Return [X, Y] of the center of cell containing provided text 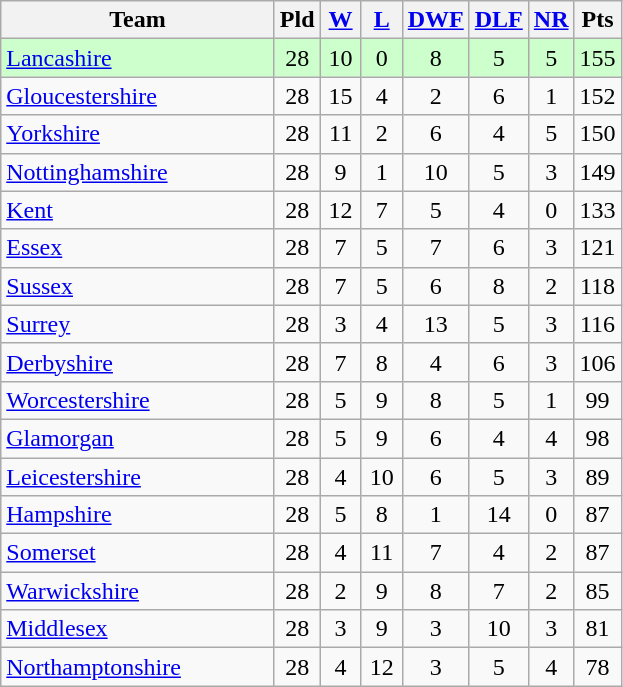
Warwickshire [138, 591]
Kent [138, 210]
Gloucestershire [138, 96]
Sussex [138, 286]
Northamptonshire [138, 667]
Middlesex [138, 629]
Worcestershire [138, 400]
152 [598, 96]
L [382, 20]
Glamorgan [138, 438]
106 [598, 362]
Pts [598, 20]
133 [598, 210]
Team [138, 20]
15 [340, 96]
118 [598, 286]
Hampshire [138, 515]
89 [598, 477]
99 [598, 400]
Lancashire [138, 58]
155 [598, 58]
Derbyshire [138, 362]
78 [598, 667]
Essex [138, 248]
13 [436, 324]
W [340, 20]
Surrey [138, 324]
14 [498, 515]
85 [598, 591]
DLF [498, 20]
DWF [436, 20]
98 [598, 438]
149 [598, 172]
Nottinghamshire [138, 172]
81 [598, 629]
Pld [297, 20]
Somerset [138, 553]
121 [598, 248]
150 [598, 134]
Leicestershire [138, 477]
Yorkshire [138, 134]
116 [598, 324]
NR [551, 20]
